Locate the cell with the specified text and output its (X, Y) center coordinate. 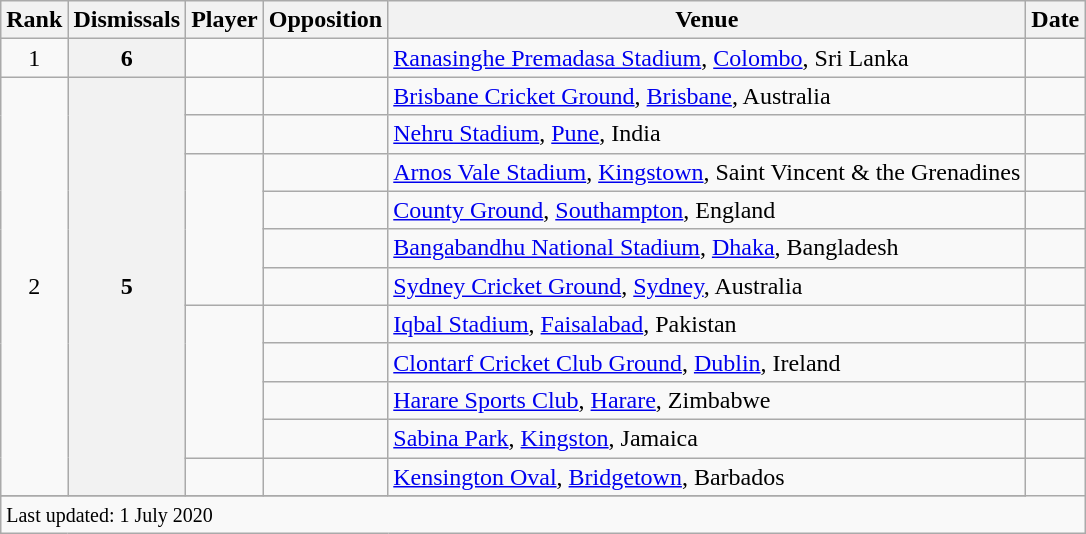
Player (225, 20)
Arnos Vale Stadium, Kingstown, Saint Vincent & the Grenadines (707, 172)
Date (1056, 20)
County Ground, Southampton, England (707, 210)
Ranasinghe Premadasa Stadium, Colombo, Sri Lanka (707, 58)
Opposition (325, 20)
1 (34, 58)
6 (127, 58)
Sydney Cricket Ground, Sydney, Australia (707, 286)
5 (127, 286)
Venue (707, 20)
Last updated: 1 July 2020 (543, 515)
Sabina Park, Kingston, Jamaica (707, 438)
Dismissals (127, 20)
Rank (34, 20)
Kensington Oval, Bridgetown, Barbados (707, 477)
Bangabandhu National Stadium, Dhaka, Bangladesh (707, 248)
Nehru Stadium, Pune, India (707, 134)
Harare Sports Club, Harare, Zimbabwe (707, 400)
Brisbane Cricket Ground, Brisbane, Australia (707, 96)
2 (34, 286)
Iqbal Stadium, Faisalabad, Pakistan (707, 324)
Clontarf Cricket Club Ground, Dublin, Ireland (707, 362)
